From the cell containing the given text, extract its center point as (x, y) coordinate. 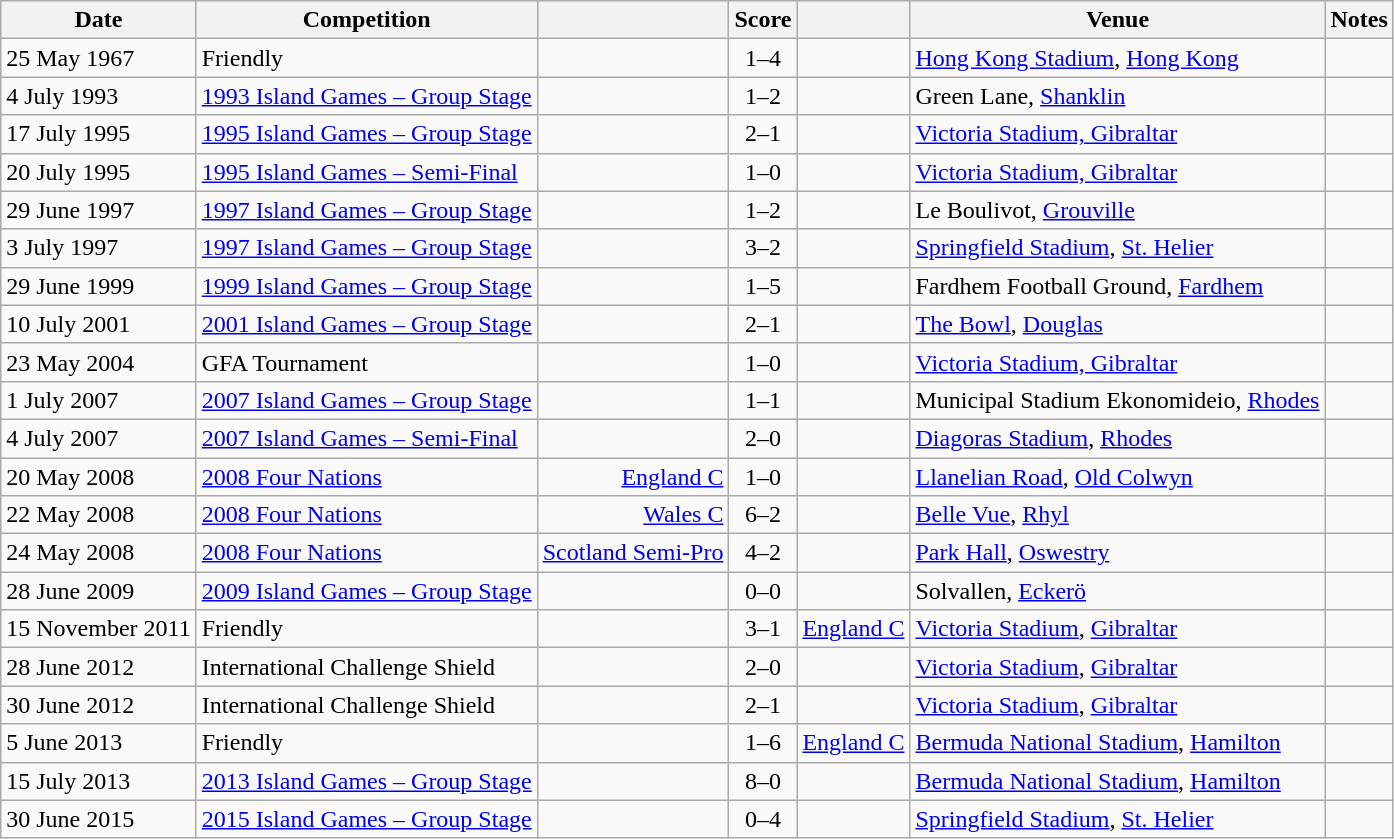
1–5 (763, 286)
2007 Island Games – Semi-Final (366, 438)
1993 Island Games – Group Stage (366, 96)
24 May 2008 (98, 553)
4 July 2007 (98, 438)
Park Hall, Oswestry (1118, 553)
3–2 (763, 248)
28 June 2012 (98, 667)
0–0 (763, 591)
GFA Tournament (366, 362)
2015 Island Games – Group Stage (366, 819)
30 June 2012 (98, 705)
Venue (1118, 20)
Score (763, 20)
15 November 2011 (98, 629)
1–1 (763, 400)
10 July 2001 (98, 324)
1–4 (763, 58)
4–2 (763, 553)
2013 Island Games – Group Stage (366, 781)
Scotland Semi-Pro (633, 553)
23 May 2004 (98, 362)
2001 Island Games – Group Stage (366, 324)
3 July 1997 (98, 248)
30 June 2015 (98, 819)
Fardhem Football Ground, Fardhem (1118, 286)
8–0 (763, 781)
1995 Island Games – Semi-Final (366, 172)
Le Boulivot, Grouville (1118, 210)
2007 Island Games – Group Stage (366, 400)
Diagoras Stadium, Rhodes (1118, 438)
Date (98, 20)
15 July 2013 (98, 781)
2009 Island Games – Group Stage (366, 591)
Competition (366, 20)
1–6 (763, 743)
20 May 2008 (98, 477)
The Bowl, Douglas (1118, 324)
Wales C (633, 515)
Solvallen, Eckerö (1118, 591)
Municipal Stadium Ekonomideio, Rhodes (1118, 400)
Belle Vue, Rhyl (1118, 515)
17 July 1995 (98, 134)
1 July 2007 (98, 400)
3–1 (763, 629)
28 June 2009 (98, 591)
Hong Kong Stadium, Hong Kong (1118, 58)
Green Lane, Shanklin (1118, 96)
25 May 1967 (98, 58)
20 July 1995 (98, 172)
0–4 (763, 819)
29 June 1999 (98, 286)
29 June 1997 (98, 210)
1999 Island Games – Group Stage (366, 286)
4 July 1993 (98, 96)
1995 Island Games – Group Stage (366, 134)
5 June 2013 (98, 743)
Llanelian Road, Old Colwyn (1118, 477)
22 May 2008 (98, 515)
Notes (1359, 20)
6–2 (763, 515)
